Locate the cell with the specified text and output its [X, Y] center coordinate. 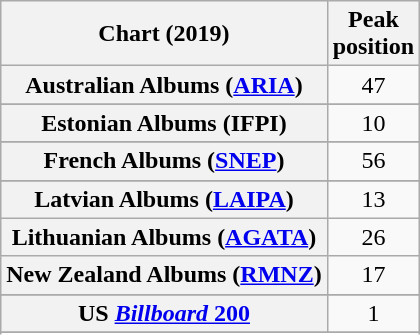
New Zealand Albums (RMNZ) [164, 275]
French Albums (SNEP) [164, 161]
26 [373, 237]
Chart (2019) [164, 34]
Latvian Albums (LAIPA) [164, 199]
47 [373, 85]
56 [373, 161]
Peakposition [373, 34]
17 [373, 275]
10 [373, 123]
Australian Albums (ARIA) [164, 85]
1 [373, 313]
Lithuanian Albums (AGATA) [164, 237]
Estonian Albums (IFPI) [164, 123]
US Billboard 200 [164, 313]
13 [373, 199]
